Find where the given text appears and provide that cell's center as [X, Y] coordinate. 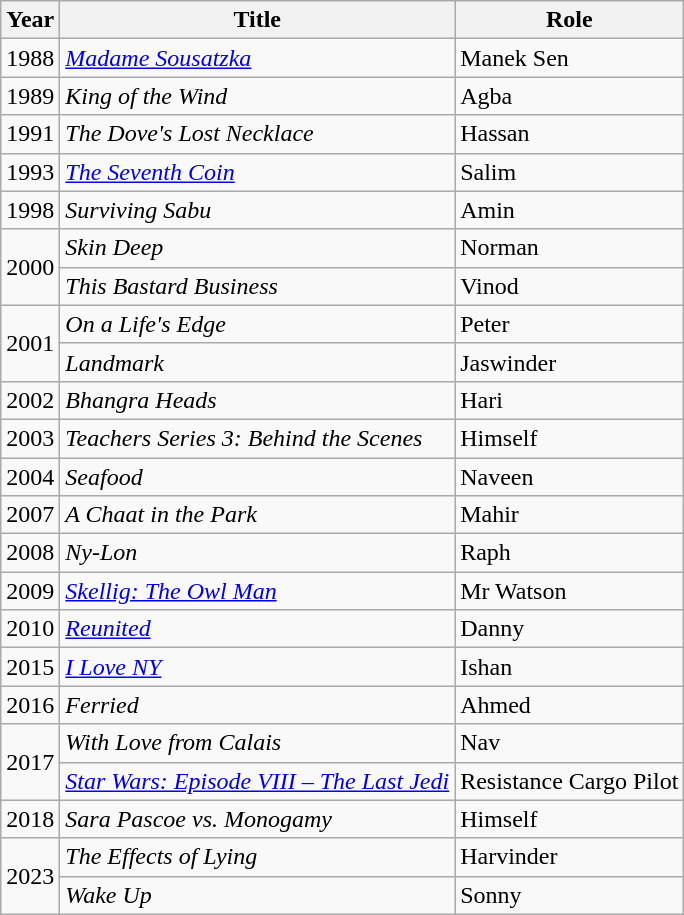
A Chaat in the Park [258, 515]
2002 [30, 400]
The Seventh Coin [258, 172]
Mahir [570, 515]
Bhangra Heads [258, 400]
On a Life's Edge [258, 324]
Norman [570, 248]
Wake Up [258, 895]
Hassan [570, 134]
2016 [30, 705]
2017 [30, 762]
2009 [30, 591]
Resistance Cargo Pilot [570, 781]
Ishan [570, 667]
Danny [570, 629]
Manek Sen [570, 58]
Nav [570, 743]
Landmark [258, 362]
1988 [30, 58]
2003 [30, 438]
With Love from Calais [258, 743]
Role [570, 20]
2007 [30, 515]
Skin Deep [258, 248]
Star Wars: Episode VIII – The Last Jedi [258, 781]
Amin [570, 210]
Harvinder [570, 857]
2000 [30, 267]
2023 [30, 876]
Teachers Series 3: Behind the Scenes [258, 438]
The Dove's Lost Necklace [258, 134]
Sonny [570, 895]
Seafood [258, 477]
1998 [30, 210]
I Love NY [258, 667]
Surviving Sabu [258, 210]
2008 [30, 553]
1993 [30, 172]
2004 [30, 477]
Raph [570, 553]
Peter [570, 324]
2001 [30, 343]
1989 [30, 96]
Title [258, 20]
Year [30, 20]
Agba [570, 96]
Ny-Lon [258, 553]
2015 [30, 667]
2010 [30, 629]
Jaswinder [570, 362]
Skellig: The Owl Man [258, 591]
Naveen [570, 477]
This Bastard Business [258, 286]
Vinod [570, 286]
1991 [30, 134]
Salim [570, 172]
King of the Wind [258, 96]
Ahmed [570, 705]
Madame Sousatzka [258, 58]
Mr Watson [570, 591]
The Effects of Lying [258, 857]
Sara Pascoe vs. Monogamy [258, 819]
Ferried [258, 705]
Reunited [258, 629]
2018 [30, 819]
Hari [570, 400]
